Pinpoint the cell where the given text exists, returning its [x, y] midpoint coordinate. 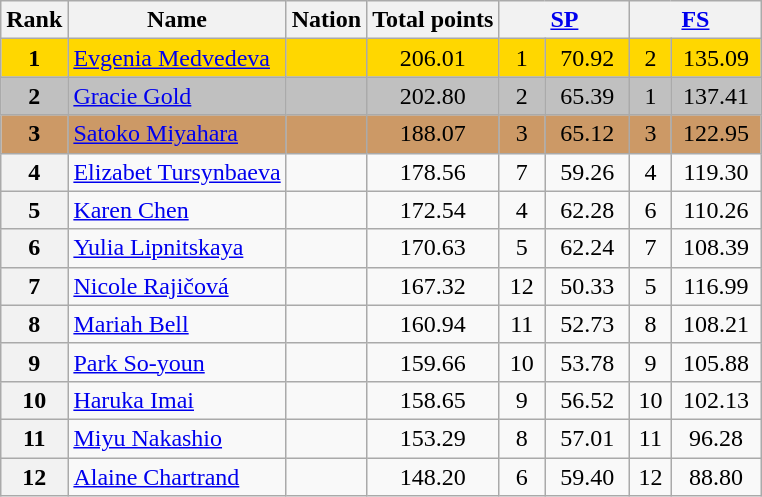
159.66 [433, 362]
Rank [34, 20]
Yulia Lipnitskaya [177, 248]
88.80 [716, 477]
170.63 [433, 248]
Haruka Imai [177, 400]
202.80 [433, 96]
65.12 [588, 134]
135.09 [716, 58]
53.78 [588, 362]
Nicole Rajičová [177, 286]
110.26 [716, 210]
119.30 [716, 172]
167.32 [433, 286]
Karen Chen [177, 210]
62.24 [588, 248]
Gracie Gold [177, 96]
Satoko Miyahara [177, 134]
59.26 [588, 172]
57.01 [588, 438]
Miyu Nakashio [177, 438]
108.21 [716, 324]
Total points [433, 20]
96.28 [716, 438]
Park So-youn [177, 362]
105.88 [716, 362]
Nation [326, 20]
Mariah Bell [177, 324]
206.01 [433, 58]
Evgenia Medvedeva [177, 58]
52.73 [588, 324]
FS [696, 20]
116.99 [716, 286]
153.29 [433, 438]
178.56 [433, 172]
Alaine Chartrand [177, 477]
62.28 [588, 210]
148.20 [433, 477]
59.40 [588, 477]
SP [564, 20]
108.39 [716, 248]
65.39 [588, 96]
158.65 [433, 400]
137.41 [716, 96]
50.33 [588, 286]
172.54 [433, 210]
188.07 [433, 134]
Name [177, 20]
122.95 [716, 134]
56.52 [588, 400]
Elizabet Tursynbaeva [177, 172]
160.94 [433, 324]
70.92 [588, 58]
102.13 [716, 400]
